Determine the [X, Y] coordinate at the center of the cell enclosing the given text.  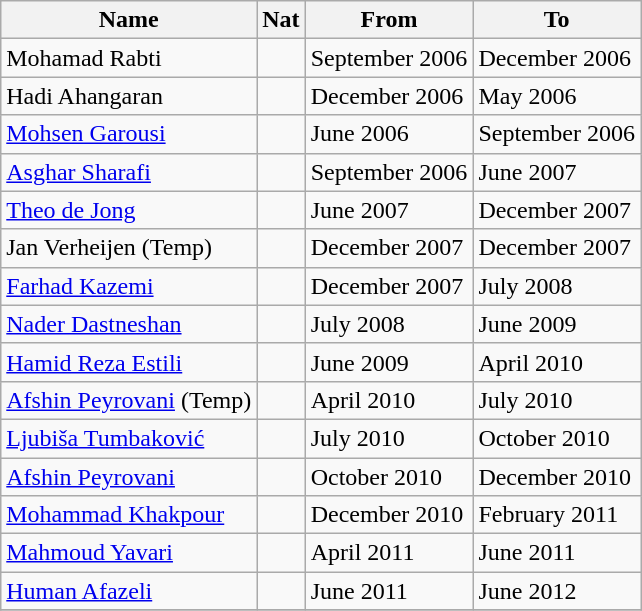
Theo de Jong [129, 210]
Asghar Sharafi [129, 172]
From [389, 20]
Mohammad Khakpour [129, 515]
Human Afazeli [129, 591]
Mohsen Garousi [129, 134]
June 2006 [389, 134]
Afshin Peyrovani [129, 477]
May 2006 [557, 96]
June 2012 [557, 591]
Hadi Ahangaran [129, 96]
Jan Verheijen (Temp) [129, 248]
Ljubiša Tumbaković [129, 438]
Farhad Kazemi [129, 286]
Mahmoud Yavari [129, 553]
Hamid Reza Estili [129, 362]
Mohamad Rabti [129, 58]
To [557, 20]
April 2011 [389, 553]
Nat [281, 20]
Nader Dastneshan [129, 324]
February 2011 [557, 515]
Afshin Peyrovani (Temp) [129, 400]
Name [129, 20]
